Provide the (X, Y) coordinate of the cell's center where the given text is located.  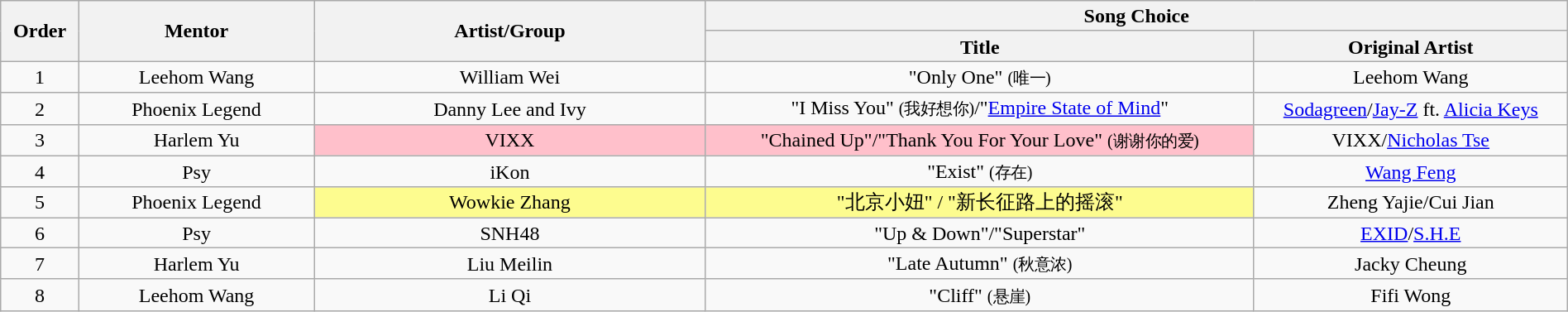
Order (40, 31)
Zheng Yajie/Cui Jian (1411, 202)
"北京小妞" / "新长征路上的摇滚" (979, 202)
EXID/S.H.E (1411, 233)
Li Qi (510, 295)
8 (40, 295)
Liu Meilin (510, 263)
3 (40, 140)
7 (40, 263)
Wang Feng (1411, 171)
Artist/Group (510, 31)
Danny Lee and Ivy (510, 108)
Original Artist (1411, 46)
VIXX (510, 140)
Fifi Wong (1411, 295)
Wowkie Zhang (510, 202)
"Late Autumn" (秋意浓) (979, 263)
"I Miss You" (我好想你)/"Empire State of Mind" (979, 108)
6 (40, 233)
iKon (510, 171)
1 (40, 77)
"Cliff" (悬崖) (979, 295)
Mentor (196, 31)
William Wei (510, 77)
4 (40, 171)
Jacky Cheung (1411, 263)
Song Choice (1136, 17)
VIXX/Nicholas Tse (1411, 140)
Sodagreen/Jay-Z ft. Alicia Keys (1411, 108)
"Up & Down"/"Superstar" (979, 233)
5 (40, 202)
SNH48 (510, 233)
Title (979, 46)
2 (40, 108)
"Chained Up"/"Thank You For Your Love" (谢谢你的爱) (979, 140)
"Only One" (唯一) (979, 77)
"Exist" (存在) (979, 171)
